Identify which cell holds the provided text, then report its [X, Y] central coordinate. 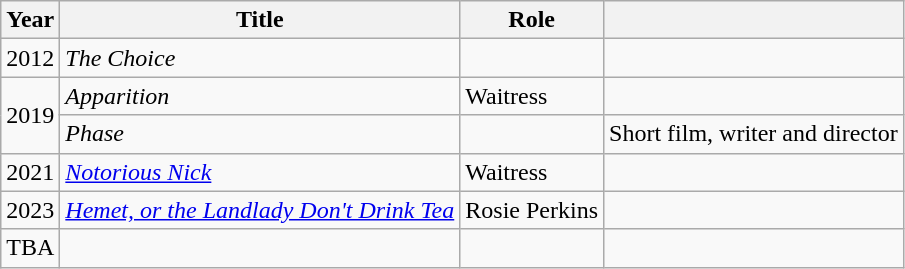
Notorious Nick [260, 172]
Role [532, 20]
2019 [30, 115]
2021 [30, 172]
Hemet, or the Landlady Don't Drink Tea [260, 210]
Apparition [260, 96]
The Choice [260, 58]
Rosie Perkins [532, 210]
Year [30, 20]
2012 [30, 58]
Short film, writer and director [754, 134]
TBA [30, 248]
Phase [260, 134]
2023 [30, 210]
Title [260, 20]
